Extract the (X, Y) coordinate from the center of the cell holding the provided text.  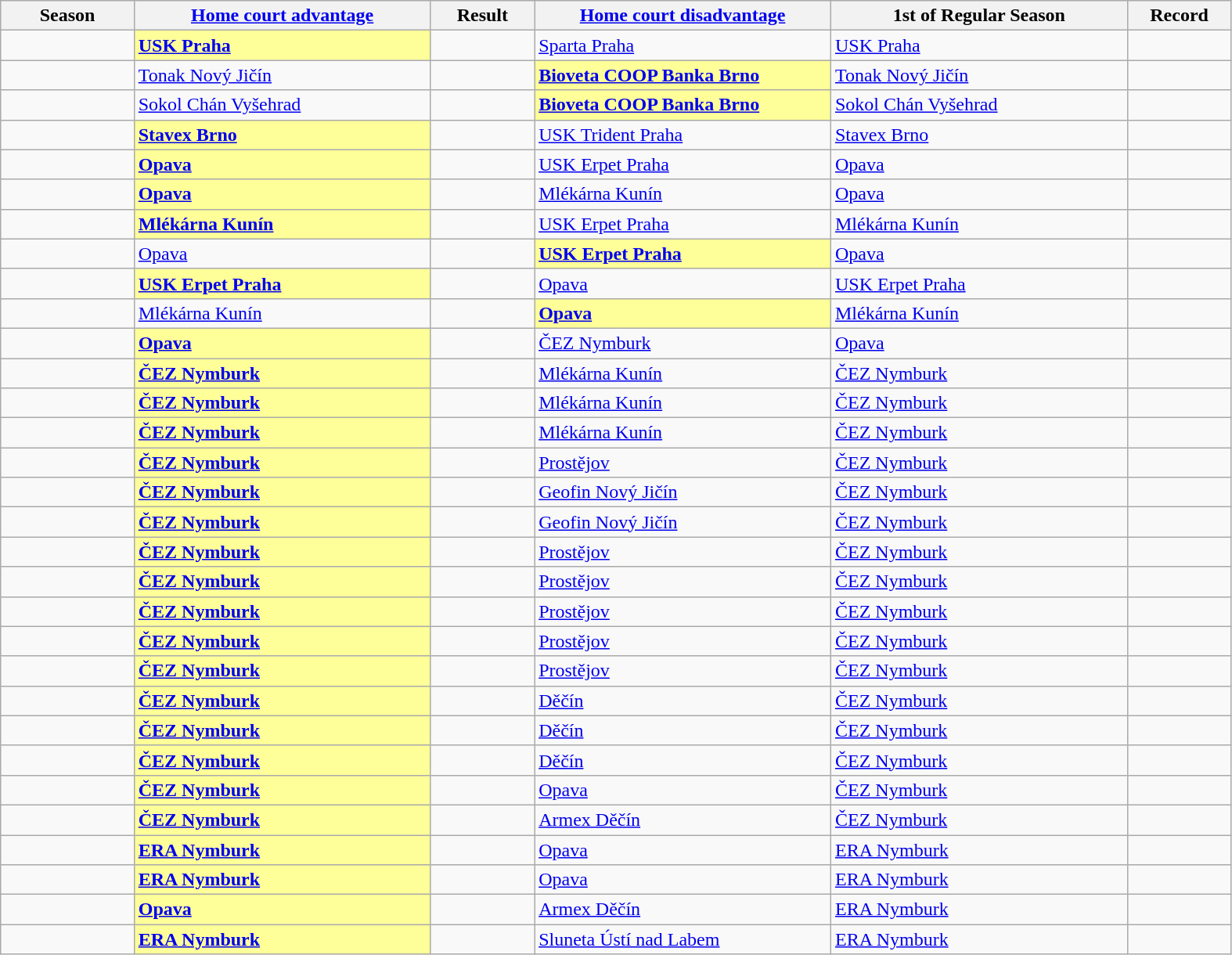
Sparta Praha (683, 45)
Sluneta Ústí nad Labem (683, 939)
Home court disadvantage (683, 16)
USK Trident Praha (683, 135)
Result (482, 16)
Home court advantage (282, 16)
Season (67, 16)
1st of Regular Season (978, 16)
Record (1179, 16)
